Locate the cell with the specified text and output its [X, Y] center coordinate. 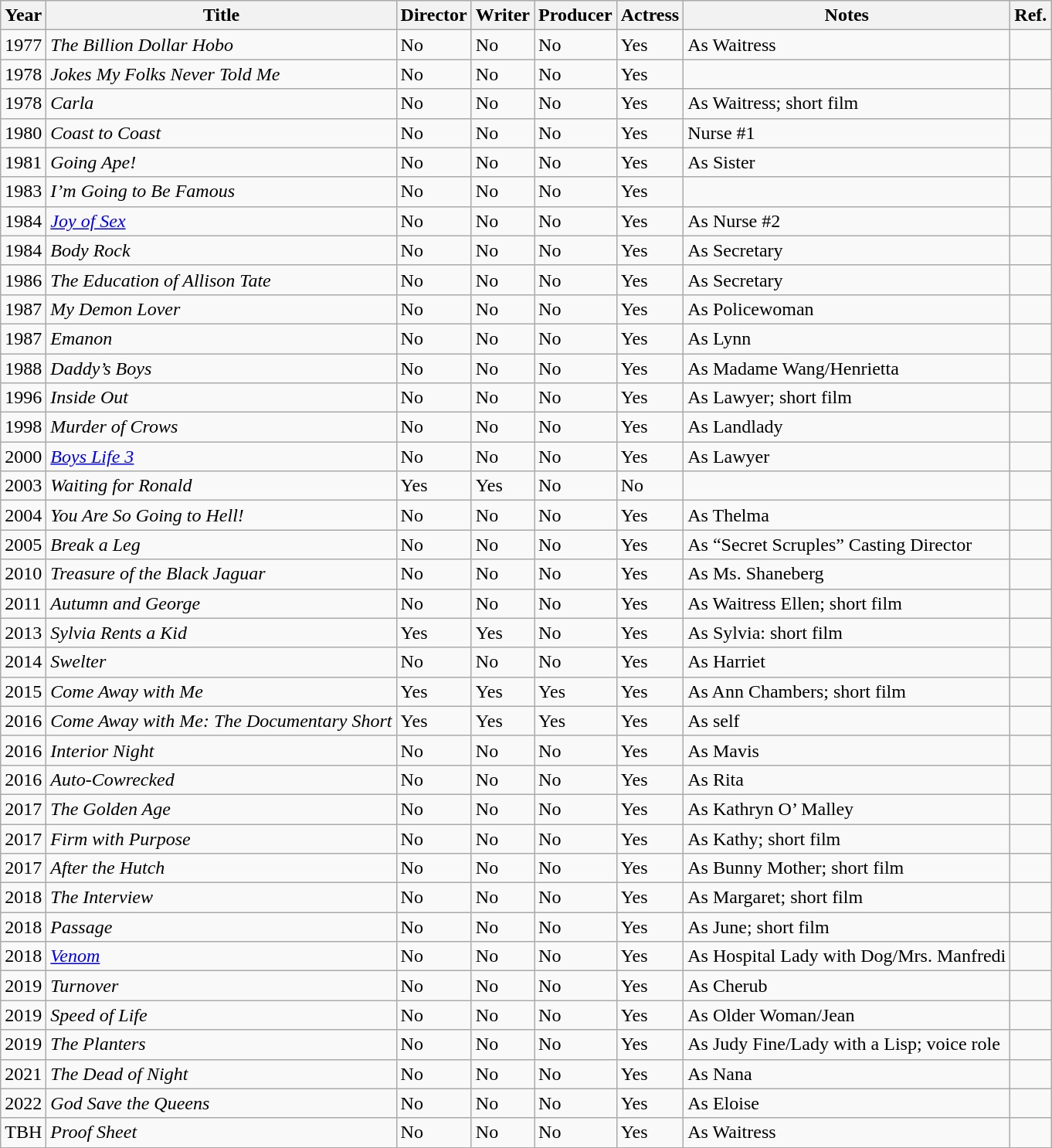
The Interview [221, 898]
As Nurse #2 [847, 221]
As “Secret Scruples” Casting Director [847, 545]
As Sister [847, 162]
1996 [23, 398]
Inside Out [221, 398]
As Margaret; short film [847, 898]
2021 [23, 1074]
The Planters [221, 1044]
As self [847, 721]
Come Away with Me [221, 691]
2013 [23, 633]
Coast to Coast [221, 133]
As Waitress; short film [847, 104]
Treasure of the Black Jaguar [221, 574]
As Policewoman [847, 309]
Murder of Crows [221, 427]
Firm with Purpose [221, 838]
Break a Leg [221, 545]
As Kathryn O’ Malley [847, 809]
As Judy Fine/Lady with a Lisp; voice role [847, 1044]
1983 [23, 192]
As Landlady [847, 427]
1998 [23, 427]
1986 [23, 280]
2004 [23, 515]
As Sylvia: short film [847, 633]
TBH [23, 1133]
Proof Sheet [221, 1133]
Daddy’s Boys [221, 369]
2014 [23, 662]
Sylvia Rents a Kid [221, 633]
Producer [576, 15]
Auto-Cowrecked [221, 779]
The Billion Dollar Hobo [221, 45]
The Dead of Night [221, 1074]
2005 [23, 545]
As Older Woman/Jean [847, 1015]
1980 [23, 133]
Waiting for Ronald [221, 486]
Passage [221, 927]
As Lynn [847, 338]
Autumn and George [221, 603]
As Eloise [847, 1103]
As Lawyer; short film [847, 398]
1981 [23, 162]
2000 [23, 457]
Emanon [221, 338]
As Waitress Ellen; short film [847, 603]
As Mavis [847, 750]
Swelter [221, 662]
2011 [23, 603]
1977 [23, 45]
Title [221, 15]
Actress [650, 15]
Turnover [221, 986]
As Madame Wang/Henrietta [847, 369]
As Ann Chambers; short film [847, 691]
God Save the Queens [221, 1103]
As Hospital Lady with Dog/Mrs. Manfredi [847, 956]
As Bunny Mother; short film [847, 868]
Body Rock [221, 250]
As Nana [847, 1074]
After the Hutch [221, 868]
As Thelma [847, 515]
I’m Going to Be Famous [221, 192]
The Education of Allison Tate [221, 280]
As Rita [847, 779]
As Lawyer [847, 457]
2010 [23, 574]
Nurse #1 [847, 133]
Writer [502, 15]
Interior Night [221, 750]
As June; short film [847, 927]
2003 [23, 486]
Going Ape! [221, 162]
Jokes My Folks Never Told Me [221, 74]
As Ms. Shaneberg [847, 574]
Joy of Sex [221, 221]
Carla [221, 104]
As Cherub [847, 986]
You Are So Going to Hell! [221, 515]
Director [434, 15]
The Golden Age [221, 809]
1988 [23, 369]
Notes [847, 15]
Speed of Life [221, 1015]
2015 [23, 691]
Year [23, 15]
2022 [23, 1103]
Come Away with Me: The Documentary Short [221, 721]
My Demon Lover [221, 309]
Boys Life 3 [221, 457]
Venom [221, 956]
Ref. [1030, 15]
As Harriet [847, 662]
As Kathy; short film [847, 838]
